Identify which cell holds the provided text, then report its [X, Y] central coordinate. 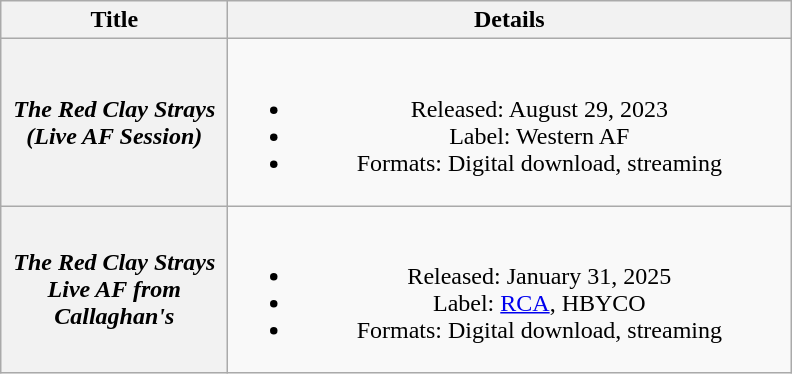
Released: January 31, 2025Label: RCA, HBYCOFormats: Digital download, streaming [510, 290]
Released: August 29, 2023Label: Western AFFormats: Digital download, streaming [510, 122]
Details [510, 20]
The Red Clay Strays (Live AF Session) [114, 122]
Title [114, 20]
The Red Clay Strays Live AF from Callaghan's [114, 290]
